Return the (x, y) coordinate for the center point of the cell that contains the specified text.  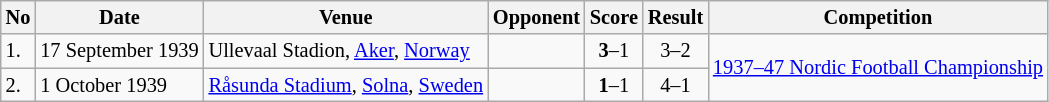
1. (18, 51)
Score (614, 17)
No (18, 17)
Opponent (536, 17)
1–1 (614, 85)
1937–47 Nordic Football Championship (878, 68)
4–1 (676, 85)
Venue (346, 17)
1 October 1939 (119, 85)
Ullevaal Stadion, Aker, Norway (346, 51)
Råsunda Stadium, Solna, Sweden (346, 85)
17 September 1939 (119, 51)
Competition (878, 17)
3–2 (676, 51)
2. (18, 85)
Date (119, 17)
Result (676, 17)
3–1 (614, 51)
